Determine the (x, y) coordinate at the center of the cell enclosing the given text.  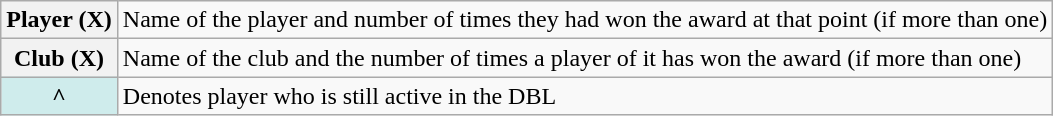
^ (60, 96)
Name of the club and the number of times a player of it has won the award (if more than one) (584, 58)
Denotes player who is still active in the DBL (584, 96)
Player (X) (60, 20)
Name of the player and number of times they had won the award at that point (if more than one) (584, 20)
Club (X) (60, 58)
